Detect which cell encompasses the target text, then output its (x, y) center coordinate. 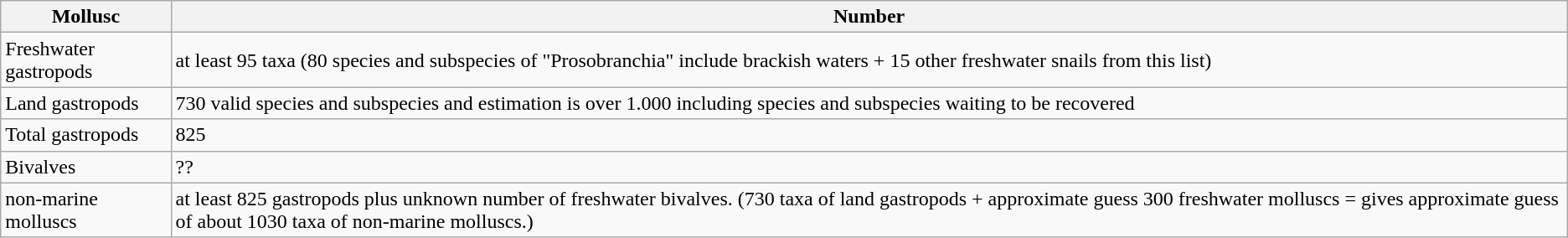
non-marine molluscs (85, 210)
Bivalves (85, 167)
?? (869, 167)
Mollusc (85, 17)
at least 95 taxa (80 species and subspecies of "Prosobranchia" include brackish waters + 15 other freshwater snails from this list) (869, 60)
Number (869, 17)
Freshwater gastropods (85, 60)
Land gastropods (85, 103)
Total gastropods (85, 135)
730 valid species and subspecies and estimation is over 1.000 including species and subspecies waiting to be recovered (869, 103)
825 (869, 135)
